For the text-containing cell, return its midpoint in (X, Y) coordinate format. 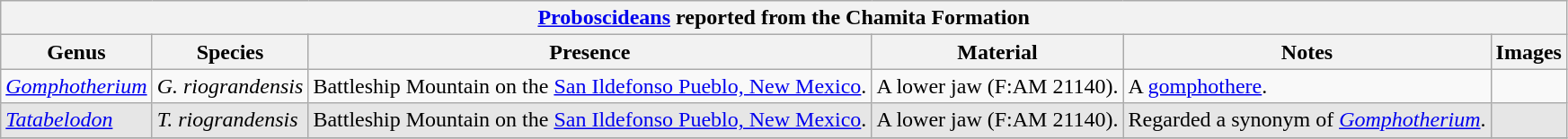
Material (997, 52)
Proboscideans reported from the Chamita Formation (784, 18)
Images (1528, 52)
A gomphothere. (1307, 86)
Tatabelodon (76, 120)
Regarded a synonym of Gomphotherium. (1307, 120)
Species (230, 52)
Gomphotherium (76, 86)
Notes (1307, 52)
G. riograndensis (230, 86)
Genus (76, 52)
T. riograndensis (230, 120)
Presence (589, 52)
